Search for the cell housing the specified text and yield its (X, Y) center coordinate. 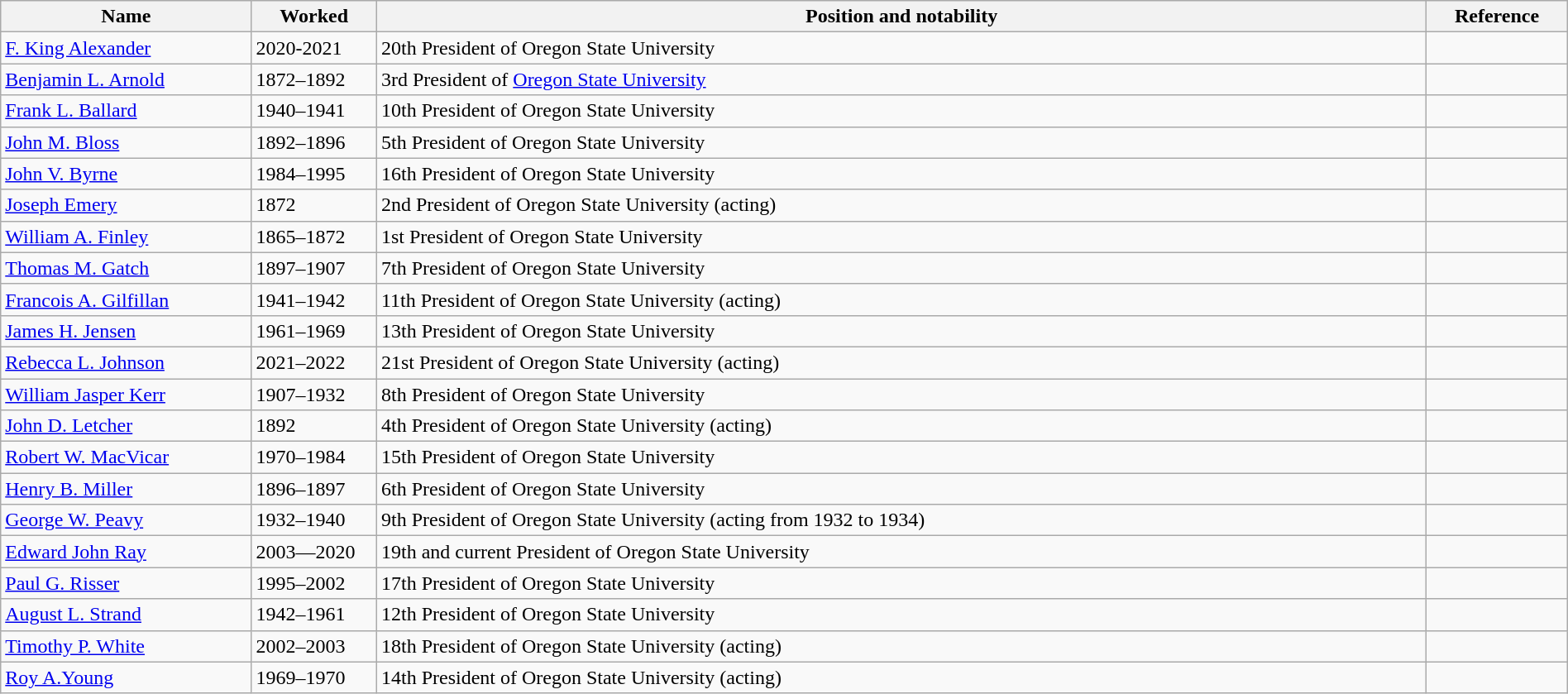
Roy A.Young (126, 677)
1932–1940 (314, 520)
1892 (314, 426)
Henry B. Miller (126, 489)
1872–1892 (314, 79)
1897–1907 (314, 268)
Paul G. Risser (126, 583)
John V. Byrne (126, 174)
1907–1932 (314, 395)
5th President of Oregon State University (901, 142)
9th President of Oregon State University (acting from 1932 to 1934) (901, 520)
Frank L. Ballard (126, 111)
Joseph Emery (126, 205)
2021–2022 (314, 362)
Benjamin L. Arnold (126, 79)
10th President of Oregon State University (901, 111)
19th and current President of Oregon State University (901, 552)
Name (126, 17)
8th President of Oregon State University (901, 395)
1942–1961 (314, 615)
James H. Jensen (126, 331)
1941–1942 (314, 299)
John M. Bloss (126, 142)
7th President of Oregon State University (901, 268)
11th President of Oregon State University (acting) (901, 299)
16th President of Oregon State University (901, 174)
1896–1897 (314, 489)
1872 (314, 205)
2002–2003 (314, 646)
Timothy P. White (126, 646)
1961–1969 (314, 331)
1865–1872 (314, 237)
2nd President of Oregon State University (acting) (901, 205)
George W. Peavy (126, 520)
12th President of Oregon State University (901, 615)
20th President of Oregon State University (901, 48)
15th President of Oregon State University (901, 457)
13th President of Oregon State University (901, 331)
21st President of Oregon State University (acting) (901, 362)
Position and notability (901, 17)
2003—2020 (314, 552)
18th President of Oregon State University (acting) (901, 646)
1984–1995 (314, 174)
William Jasper Kerr (126, 395)
Francois A. Gilfillan (126, 299)
1940–1941 (314, 111)
1970–1984 (314, 457)
2020-2021 (314, 48)
6th President of Oregon State University (901, 489)
1892–1896 (314, 142)
1969–1970 (314, 677)
Rebecca L. Johnson (126, 362)
14th President of Oregon State University (acting) (901, 677)
Worked (314, 17)
John D. Letcher (126, 426)
17th President of Oregon State University (901, 583)
William A. Finley (126, 237)
1995–2002 (314, 583)
F. King Alexander (126, 48)
Reference (1497, 17)
3rd President of Oregon State University (901, 79)
4th President of Oregon State University (acting) (901, 426)
Robert W. MacVicar (126, 457)
Thomas M. Gatch (126, 268)
1st President of Oregon State University (901, 237)
Edward John Ray (126, 552)
August L. Strand (126, 615)
